Pinpoint the cell where the given text exists, returning its [x, y] midpoint coordinate. 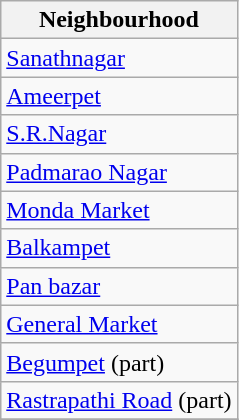
Ameerpet [119, 96]
Begumpet (part) [119, 362]
Balkampet [119, 248]
Pan bazar [119, 286]
Monda Market [119, 210]
General Market [119, 324]
Neighbourhood [119, 20]
Padmarao Nagar [119, 172]
Sanathnagar [119, 58]
Rastrapathi Road (part) [119, 400]
S.R.Nagar [119, 134]
